Return [X, Y] of the center of cell containing provided text 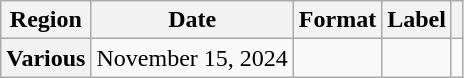
November 15, 2024 [192, 58]
Various [46, 58]
Format [337, 20]
Date [192, 20]
Region [46, 20]
Label [417, 20]
